Locate the cell with the specified text and output its [x, y] center coordinate. 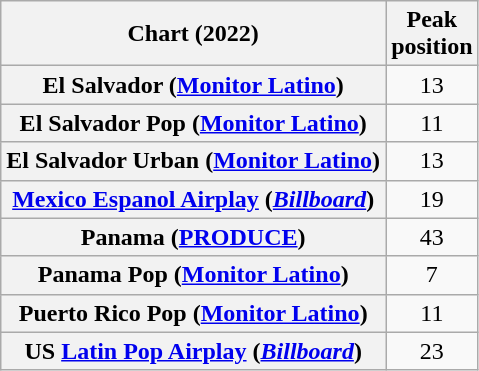
El Salvador Pop (Monitor Latino) [194, 123]
Panama (PRODUCE) [194, 237]
US Latin Pop Airplay (Billboard) [194, 351]
Peakposition [432, 34]
El Salvador (Monitor Latino) [194, 85]
Chart (2022) [194, 34]
Mexico Espanol Airplay (Billboard) [194, 199]
Panama Pop (Monitor Latino) [194, 275]
7 [432, 275]
43 [432, 237]
El Salvador Urban (Monitor Latino) [194, 161]
Puerto Rico Pop (Monitor Latino) [194, 313]
23 [432, 351]
19 [432, 199]
